Pinpoint the cell where the given text exists, returning its (x, y) midpoint coordinate. 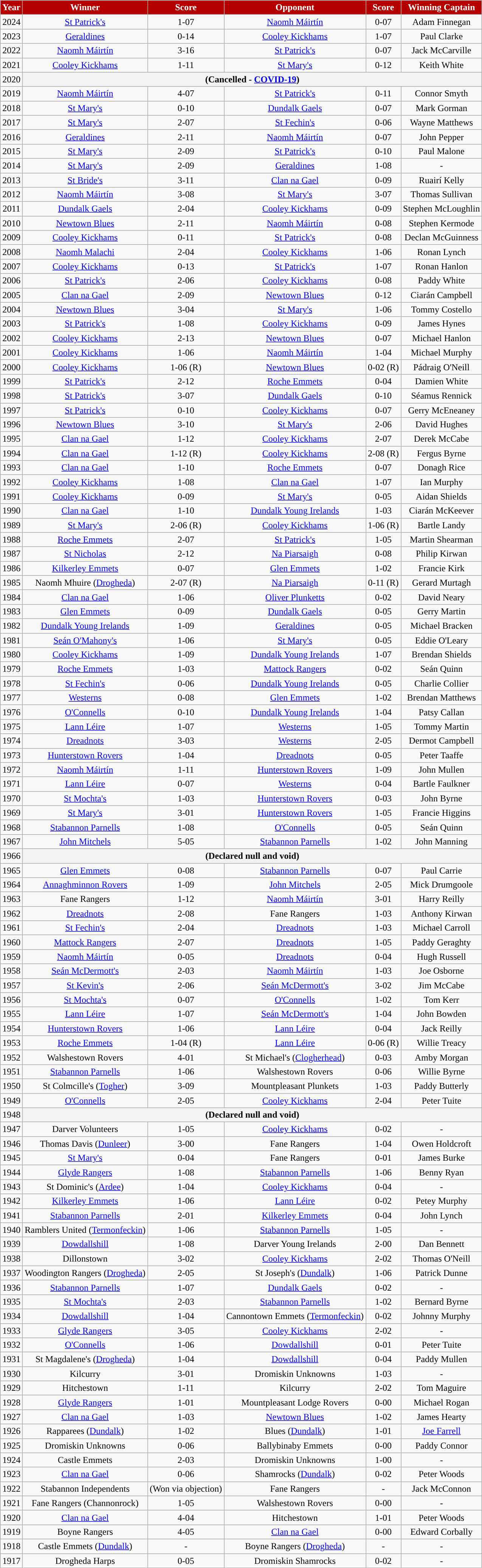
3-11 (186, 180)
Naomh Mhuire (Drogheda) (85, 583)
St Dominic's (Ardee) (85, 1187)
2012 (11, 195)
Michael Hanlon (442, 338)
1963 (11, 899)
Drogheda Harps (85, 1561)
Jim McCabe (442, 985)
Pádraig O'Neill (442, 367)
1960 (11, 942)
2016 (11, 137)
1998 (11, 396)
0-14 (186, 36)
4-07 (186, 94)
1945 (11, 1158)
2-08 (186, 914)
Mountpleasant Lodge Rovers (295, 1403)
1951 (11, 1072)
1922 (11, 1489)
2008 (11, 252)
1944 (11, 1172)
1925 (11, 1446)
John Byrne (442, 798)
Séamus Rennick (442, 396)
Patsy Callan (442, 712)
Adam Finnegan (442, 22)
Paul Clarke (442, 36)
1933 (11, 1330)
2011 (11, 209)
2001 (11, 353)
Paddy Connor (442, 1446)
1996 (11, 425)
1956 (11, 1000)
Bartle Landy (442, 525)
Stephen Kermode (442, 223)
Fane Rangers (Channonrock) (85, 1503)
Tom Maguire (442, 1388)
2024 (11, 22)
1920 (11, 1517)
Winning Captain (442, 8)
Woodington Rangers (Drogheda) (85, 1273)
Ronan Hanlon (442, 266)
Jack McCarville (442, 51)
1930 (11, 1374)
1965 (11, 870)
2021 (11, 65)
1961 (11, 928)
1973 (11, 755)
Stephen McLoughlin (442, 209)
Thomas Sullivan (442, 195)
1969 (11, 813)
1919 (11, 1532)
3-03 (186, 741)
Paul Malone (442, 151)
3-09 (186, 1086)
Edward Corbally (442, 1532)
1993 (11, 468)
1948 (11, 1115)
Jack Reilly (442, 1028)
1940 (11, 1230)
Willie Treacy (442, 1043)
Seán O'Mahony's (85, 640)
Cannontown Emmets (Termonfeckin) (295, 1316)
1928 (11, 1403)
1941 (11, 1215)
David Hughes (442, 425)
1978 (11, 683)
2019 (11, 94)
Michael Carroll (442, 928)
1924 (11, 1460)
1997 (11, 410)
1980 (11, 655)
2-00 (383, 1244)
Benny Ryan (442, 1172)
Paddy Geraghty (442, 942)
Castle Emmets (Dundalk) (85, 1546)
Michael Murphy (442, 353)
1929 (11, 1388)
1937 (11, 1273)
Thomas O'Neill (442, 1259)
Derek McCabe (442, 439)
1983 (11, 611)
Darver Young Irelands (295, 1244)
John Manning (442, 841)
Donagh Rice (442, 468)
Joe Farrell (442, 1431)
Rapparees (Dundalk) (85, 1431)
Michael Bracken (442, 626)
1949 (11, 1101)
0-13 (186, 266)
1994 (11, 453)
Tom Kerr (442, 1000)
Petey Murphy (442, 1201)
Gerry Martin (442, 611)
1984 (11, 597)
Ciarán McKeever (442, 511)
1976 (11, 712)
1972 (11, 770)
Fergus Byrne (442, 453)
Charlie Collier (442, 683)
2013 (11, 180)
Keith White (442, 65)
3-00 (186, 1144)
1987 (11, 554)
Annaghminnon Rovers (85, 885)
2004 (11, 309)
1982 (11, 626)
Aidan Shields (442, 496)
Brendan Shields (442, 655)
Paddy Mullen (442, 1359)
2023 (11, 36)
Harry Reilly (442, 899)
1988 (11, 540)
3-08 (186, 195)
0-06 (R) (383, 1043)
4-01 (186, 1057)
Hugh Russell (442, 957)
4-05 (186, 1532)
St Michael's (Clogherhead) (295, 1057)
1979 (11, 669)
(Won via objection) (186, 1489)
2007 (11, 266)
1950 (11, 1086)
Ballybinaby Emmets (295, 1446)
Blues (Dundalk) (295, 1431)
2006 (11, 281)
1952 (11, 1057)
1926 (11, 1431)
1943 (11, 1187)
St Nicholas (85, 554)
James Hynes (442, 324)
Winner (85, 8)
Martin Shearman (442, 540)
1977 (11, 698)
1964 (11, 885)
Gerard Murtagh (442, 583)
1971 (11, 784)
2-06 (R) (186, 525)
Paddy Butterly (442, 1086)
Joe Osborne (442, 971)
1975 (11, 727)
1923 (11, 1474)
2020 (11, 79)
1989 (11, 525)
1947 (11, 1129)
1999 (11, 381)
1-00 (383, 1460)
2-01 (186, 1215)
Francie Higgins (442, 813)
Dromiskin Shamrocks (295, 1561)
3-16 (186, 51)
Ciarán Campbell (442, 295)
2005 (11, 295)
1927 (11, 1417)
1936 (11, 1287)
Paddy White (442, 281)
1985 (11, 583)
1958 (11, 971)
St Joseph's (Dundalk) (295, 1273)
John Mullen (442, 770)
John Lynch (442, 1215)
1966 (11, 856)
0-11 (R) (383, 583)
2-07 (R) (186, 583)
Stabannon Independents (85, 1489)
1939 (11, 1244)
1990 (11, 511)
1932 (11, 1345)
Gerry McEneaney (442, 410)
John Bowden (442, 1014)
Opponent (295, 8)
Declan McGuinness (442, 238)
(Cancelled - COVID-19) (253, 79)
Amby Morgan (442, 1057)
1934 (11, 1316)
2009 (11, 238)
Francie Kirk (442, 568)
1962 (11, 914)
St Bride's (85, 180)
Mark Gorman (442, 108)
Patrick Dunne (442, 1273)
Jack McConnon (442, 1489)
Eddie O'Leary (442, 640)
2-08 (R) (383, 453)
David Neary (442, 597)
James Hearty (442, 1417)
1-04 (R) (186, 1043)
2010 (11, 223)
2018 (11, 108)
Castle Emmets (85, 1460)
Philip Kirwan (442, 554)
1942 (11, 1201)
1992 (11, 482)
Tommy Martin (442, 727)
1986 (11, 568)
1955 (11, 1014)
2014 (11, 165)
1967 (11, 841)
Brendan Matthews (442, 698)
St Kevin's (85, 985)
1954 (11, 1028)
Johnny Murphy (442, 1316)
1946 (11, 1144)
Ramblers United (Termonfeckin) (85, 1230)
Dan Bennett (442, 1244)
John Pepper (442, 137)
1953 (11, 1043)
Tommy Costello (442, 309)
Darver Volunteers (85, 1129)
Boyne Rangers (85, 1532)
Dillonstown (85, 1259)
Peter Taaffe (442, 755)
1970 (11, 798)
Boyne Rangers (Drogheda) (295, 1546)
Ian Murphy (442, 482)
1938 (11, 1259)
Shamrocks (Dundalk) (295, 1474)
Bernard Byrne (442, 1302)
5-05 (186, 841)
2000 (11, 367)
1991 (11, 496)
Paul Carrie (442, 870)
Wayne Matthews (442, 122)
Year (11, 8)
Ronan Lynch (442, 252)
St Magdalene's (Drogheda) (85, 1359)
Owen Holdcroft (442, 1144)
1995 (11, 439)
Mick Drumgoole (442, 885)
2015 (11, 151)
Connor Smyth (442, 94)
Ruairí Kelly (442, 180)
Mountpleasant Plunkets (295, 1086)
James Burke (442, 1158)
3-05 (186, 1330)
St Colmcille's (Togher) (85, 1086)
3-10 (186, 425)
1959 (11, 957)
Oliver Plunketts (295, 597)
4-04 (186, 1517)
1931 (11, 1359)
Thomas Davis (Dunleer) (85, 1144)
Damien White (442, 381)
1-12 (R) (186, 453)
3-04 (186, 309)
0-02 (R) (383, 367)
1981 (11, 640)
Bartle Faulkner (442, 784)
Michael Rogan (442, 1403)
Dermot Campbell (442, 741)
2-13 (186, 338)
Naomh Malachi (85, 252)
1918 (11, 1546)
1957 (11, 985)
2017 (11, 122)
1935 (11, 1302)
1917 (11, 1561)
Willie Byrne (442, 1072)
1921 (11, 1503)
Anthony Kirwan (442, 914)
2003 (11, 324)
2002 (11, 338)
1974 (11, 741)
2022 (11, 51)
1968 (11, 827)
